Capture the cell that displays the provided text and extract its [x, y] central coordinate. 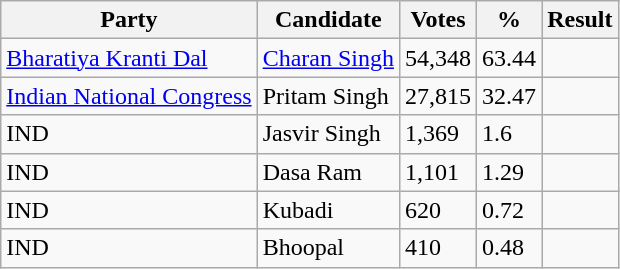
620 [438, 210]
1,101 [438, 172]
% [510, 20]
0.48 [510, 248]
1.6 [510, 134]
Party [129, 20]
Charan Singh [328, 58]
Bhoopal [328, 248]
1,369 [438, 134]
0.72 [510, 210]
Pritam Singh [328, 96]
Indian National Congress [129, 96]
Dasa Ram [328, 172]
Kubadi [328, 210]
410 [438, 248]
54,348 [438, 58]
1.29 [510, 172]
Candidate [328, 20]
32.47 [510, 96]
Votes [438, 20]
Jasvir Singh [328, 134]
27,815 [438, 96]
63.44 [510, 58]
Result [580, 20]
Bharatiya Kranti Dal [129, 58]
